For the text-containing cell, return its midpoint in [X, Y] coordinate format. 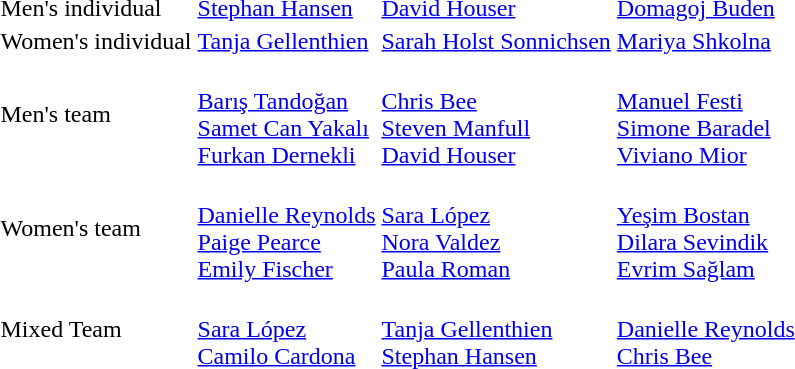
Danielle ReynoldsPaige PearceEmily Fischer [286, 228]
Sarah Holst Sonnichsen [496, 41]
Sara LópezNora ValdezPaula Roman [496, 228]
Chris BeeSteven ManfullDavid Houser [496, 114]
Tanja Gellenthien [286, 41]
Barış TandoğanSamet Can YakalıFurkan Dernekli [286, 114]
